Provide the (X, Y) coordinate of the cell's center where the given text is located.  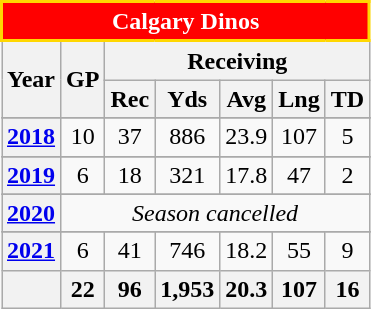
22 (83, 289)
TD (347, 99)
Calgary Dinos (186, 22)
321 (188, 175)
Rec (130, 99)
Yds (188, 99)
2018 (32, 137)
37 (130, 137)
Avg (246, 99)
2 (347, 175)
20.3 (246, 289)
41 (130, 251)
17.8 (246, 175)
2020 (32, 213)
5 (347, 137)
1,953 (188, 289)
23.9 (246, 137)
47 (299, 175)
746 (188, 251)
Season cancelled (216, 213)
Receiving (238, 60)
Year (32, 80)
Lng (299, 99)
96 (130, 289)
18 (130, 175)
2021 (32, 251)
9 (347, 251)
2019 (32, 175)
GP (83, 80)
886 (188, 137)
18.2 (246, 251)
16 (347, 289)
10 (83, 137)
55 (299, 251)
